Provide the (X, Y) coordinate of the cell's center where the given text is located.  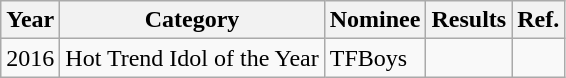
Nominee (375, 20)
TFBoys (375, 58)
2016 (30, 58)
Category (192, 20)
Ref. (538, 20)
Results (469, 20)
Hot Trend Idol of the Year (192, 58)
Year (30, 20)
